Scan for the cell matching the given text and deliver its [x, y] coordinate at center. 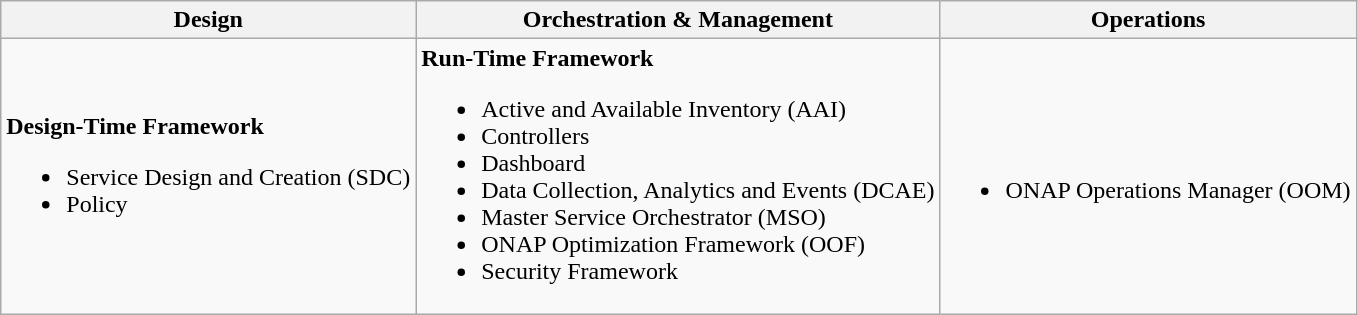
Design [208, 20]
Operations [1148, 20]
ONAP Operations Manager (OOM) [1148, 176]
Design-Time FrameworkService Design and Creation (SDC)Policy [208, 176]
Orchestration & Management [678, 20]
